Output the [x, y] coordinate of the center of the cell containing the given text.  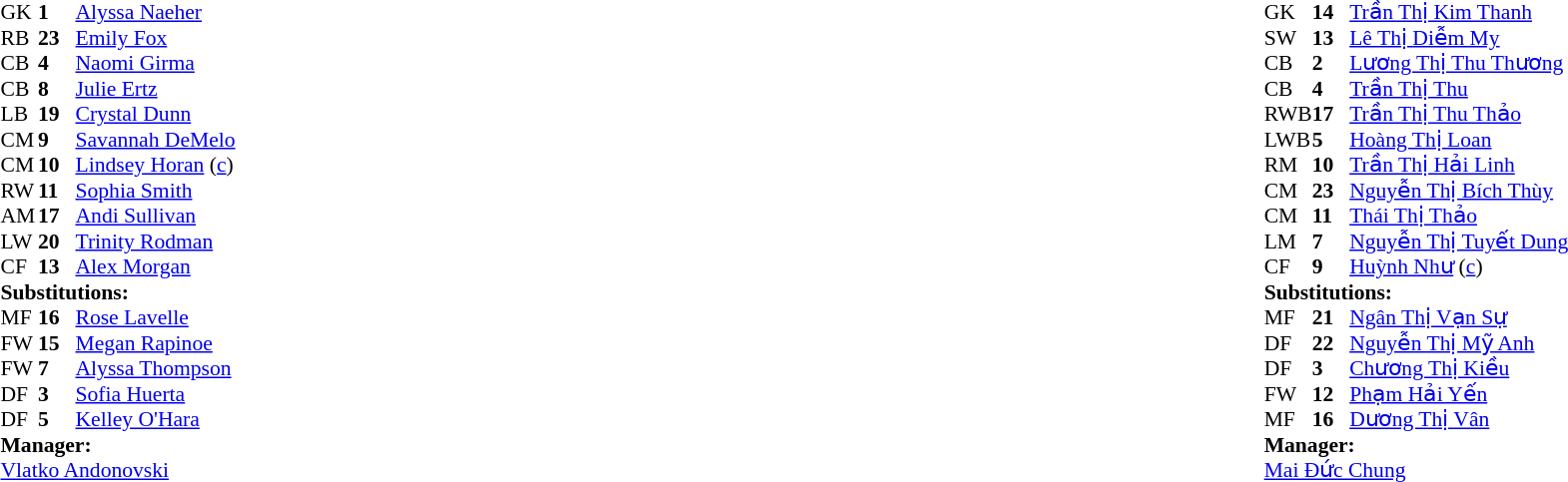
12 [1331, 394]
Andi Sullivan [156, 217]
Substitutions: [118, 292]
21 [1331, 318]
2 [1331, 63]
AM [19, 217]
LW [19, 241]
Lương Thị Thu Thương [1458, 63]
Alyssa Thompson [156, 368]
Nguyễn Thị Bích Thùy [1458, 191]
Megan Rapinoe [156, 343]
Huỳnh Như (c) [1458, 266]
Nguyễn Thị Tuyết Dung [1458, 241]
Kelley O'Hara [156, 420]
Savannah DeMelo [156, 140]
Alex Morgan [156, 266]
Trần Thị Thu Thảo [1458, 115]
Crystal Dunn [156, 115]
RWB [1288, 115]
Alyssa Naeher [156, 13]
Manager: [118, 445]
Chương Thị Kiều [1458, 368]
1 [57, 13]
Emily Fox [156, 38]
22 [1331, 343]
SW [1288, 38]
RW [19, 191]
Rose Lavelle [156, 318]
Trần Thị Thu [1458, 89]
Phạm Hải Yến [1458, 394]
Dương Thị Vân [1458, 420]
19 [57, 115]
Julie Ertz [156, 89]
RB [19, 38]
Trần Thị Kim Thanh [1458, 13]
RM [1288, 165]
Trần Thị Hải Linh [1458, 165]
Ngân Thị Vạn Sự [1458, 318]
Thái Thị Thảo [1458, 217]
Trinity Rodman [156, 241]
Naomi Girma [156, 63]
8 [57, 89]
20 [57, 241]
LB [19, 115]
Hoàng Thị Loan [1458, 140]
14 [1331, 13]
15 [57, 343]
LM [1288, 241]
Nguyễn Thị Mỹ Anh [1458, 343]
LWB [1288, 140]
Sophia Smith [156, 191]
Sofia Huerta [156, 394]
Lê Thị Diễm My [1458, 38]
Lindsey Horan (c) [156, 165]
